Determine the (x, y) coordinate at the center of the cell enclosing the given text.  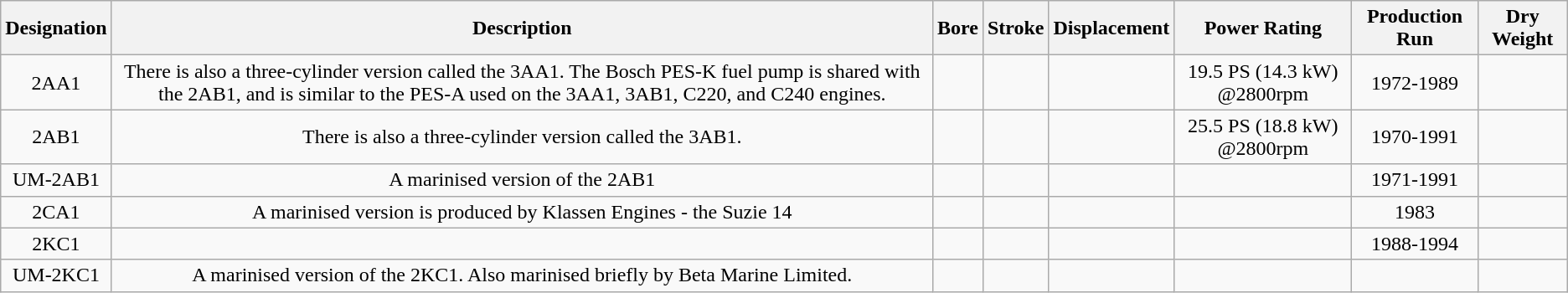
UM-2KC1 (56, 275)
2AB1 (56, 137)
Stroke (1015, 28)
Bore (957, 28)
1983 (1415, 212)
19.5 PS (14.3 kW) @2800rpm (1263, 82)
1971-1991 (1415, 180)
1972-1989 (1415, 82)
Dry Weight (1523, 28)
Designation (56, 28)
Production Run (1415, 28)
2AA1 (56, 82)
Description (522, 28)
1970-1991 (1415, 137)
2KC1 (56, 244)
UM-2AB1 (56, 180)
A marinised version of the 2KC1. Also marinised briefly by Beta Marine Limited. (522, 275)
2CA1 (56, 212)
A marinised version of the 2AB1 (522, 180)
A marinised version is produced by Klassen Engines - the Suzie 14 (522, 212)
25.5 PS (18.8 kW) @2800rpm (1263, 137)
There is also a three-cylinder version called the 3AB1. (522, 137)
Power Rating (1263, 28)
1988-1994 (1415, 244)
Displacement (1112, 28)
